Scan for the cell matching the given text and deliver its [X, Y] coordinate at center. 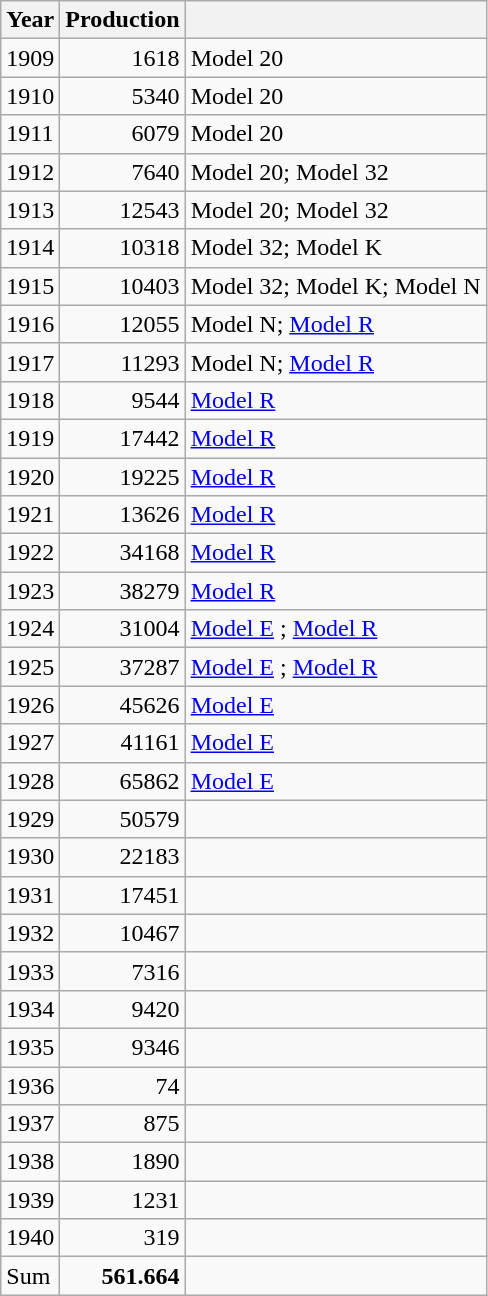
1923 [30, 591]
1915 [30, 286]
1926 [30, 705]
Year [30, 20]
1936 [30, 1085]
31004 [122, 629]
1934 [30, 1009]
7640 [122, 172]
1231 [122, 1200]
6079 [122, 134]
9346 [122, 1047]
1920 [30, 477]
10467 [122, 933]
1930 [30, 857]
41161 [122, 743]
1919 [30, 438]
11293 [122, 362]
12543 [122, 210]
1922 [30, 553]
1940 [30, 1238]
34168 [122, 553]
1928 [30, 781]
7316 [122, 971]
1931 [30, 895]
19225 [122, 477]
22183 [122, 857]
1939 [30, 1200]
1927 [30, 743]
1618 [122, 58]
1917 [30, 362]
319 [122, 1238]
50579 [122, 819]
9544 [122, 400]
Model 32; Model K [336, 248]
1890 [122, 1162]
1916 [30, 324]
1925 [30, 667]
37287 [122, 667]
1921 [30, 515]
9420 [122, 1009]
1937 [30, 1124]
Model 32; Model K; Model N [336, 286]
1910 [30, 96]
561.664 [122, 1276]
1929 [30, 819]
Production [122, 20]
38279 [122, 591]
1909 [30, 58]
12055 [122, 324]
17442 [122, 438]
74 [122, 1085]
10403 [122, 286]
Sum [30, 1276]
1918 [30, 400]
1933 [30, 971]
875 [122, 1124]
45626 [122, 705]
1912 [30, 172]
1932 [30, 933]
1913 [30, 210]
1914 [30, 248]
1911 [30, 134]
5340 [122, 96]
1938 [30, 1162]
13626 [122, 515]
1924 [30, 629]
65862 [122, 781]
17451 [122, 895]
10318 [122, 248]
1935 [30, 1047]
